Provide the [X, Y] coordinate of the cell's center where the given text is located.  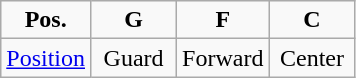
Guard [134, 58]
C [312, 20]
Center [312, 58]
G [134, 20]
Position [46, 58]
F [223, 20]
Pos. [46, 20]
Forward [223, 58]
